Identify which cell holds the provided text, then report its [X, Y] central coordinate. 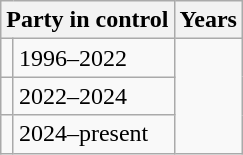
2022–2024 [94, 96]
Years [208, 20]
2024–present [94, 134]
Party in control [88, 20]
1996–2022 [94, 58]
